Determine the (x, y) coordinate at the center of the cell enclosing the given text.  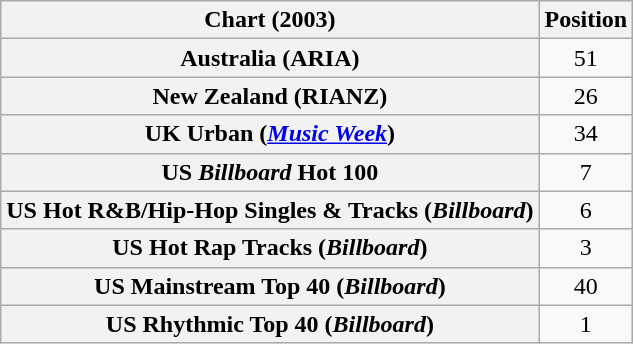
Australia (ARIA) (270, 58)
3 (586, 248)
26 (586, 96)
40 (586, 286)
New Zealand (RIANZ) (270, 96)
US Hot R&B/Hip-Hop Singles & Tracks (Billboard) (270, 210)
US Hot Rap Tracks (Billboard) (270, 248)
US Billboard Hot 100 (270, 172)
7 (586, 172)
51 (586, 58)
US Rhythmic Top 40 (Billboard) (270, 324)
UK Urban (Music Week) (270, 134)
34 (586, 134)
1 (586, 324)
US Mainstream Top 40 (Billboard) (270, 286)
Position (586, 20)
6 (586, 210)
Chart (2003) (270, 20)
